Determine the [X, Y] coordinate at the center of the cell enclosing the given text.  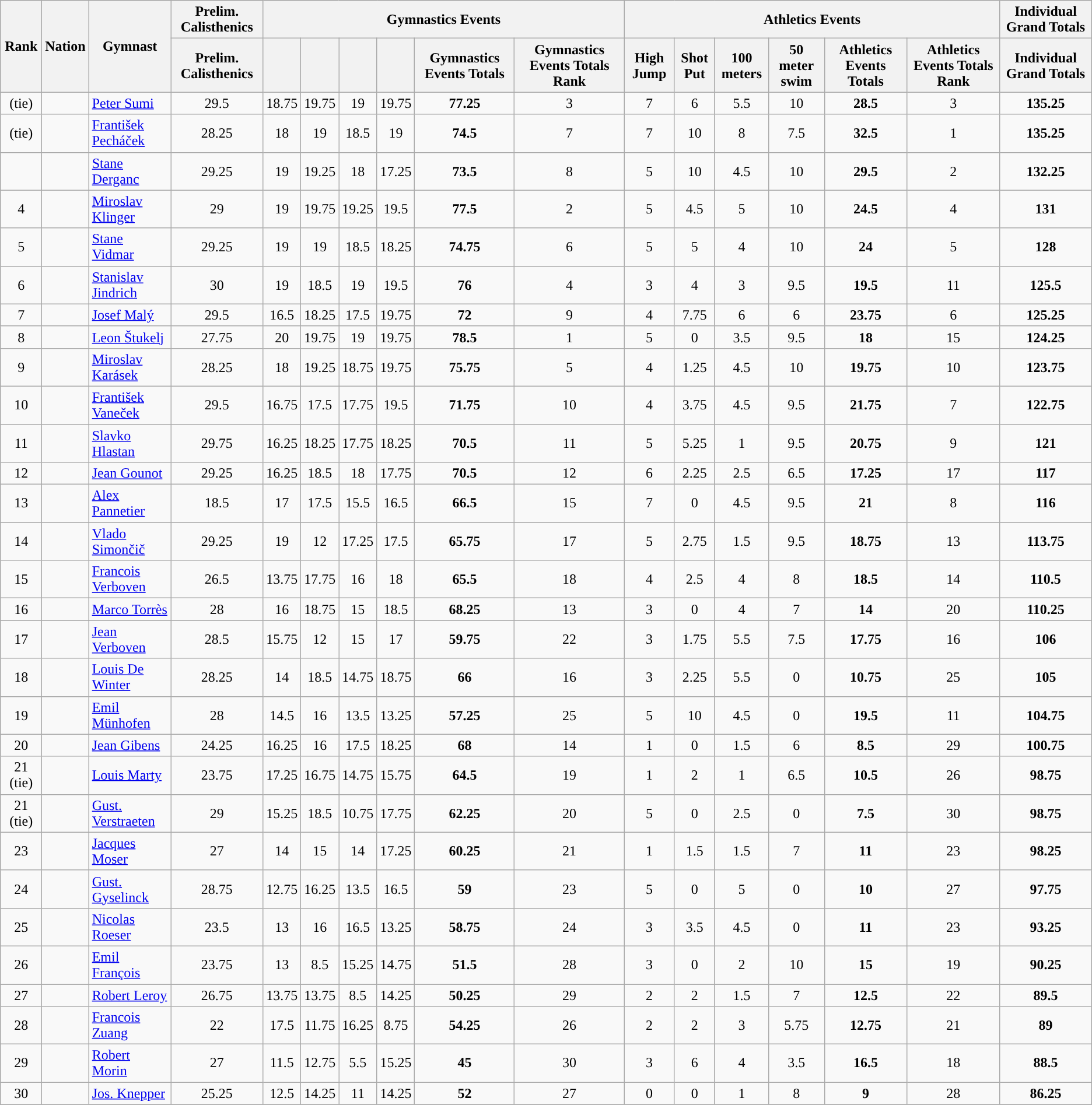
125.5 [1046, 285]
Alex Pannetier [129, 504]
51.5 [464, 964]
132.25 [1046, 171]
75.75 [464, 367]
1.75 [694, 639]
Stanislav Jindrich [129, 285]
65.5 [464, 580]
32.5 [866, 133]
Emil Münhofen [129, 715]
72 [464, 315]
106 [1046, 639]
86.25 [1046, 1093]
Francois Verboven [129, 580]
66 [464, 678]
57.25 [464, 715]
Stane Derganc [129, 171]
Robert Morin [129, 1064]
27.75 [217, 337]
Miroslav Klinger [129, 209]
Jean Verboven [129, 639]
65.75 [464, 541]
5.75 [796, 1025]
121 [1046, 443]
64.5 [464, 776]
124.25 [1046, 337]
20.75 [866, 443]
Louis De Winter [129, 678]
Josef Malý [129, 315]
97.75 [1046, 889]
110.25 [1046, 609]
Louis Marty [129, 776]
45 [464, 1064]
11.75 [320, 1025]
Rank [21, 47]
Slavko Hlastan [129, 443]
Gymnast [129, 47]
Vlado Simončič [129, 541]
77.25 [464, 103]
Leon Štukelj [129, 337]
110.5 [1046, 580]
68 [464, 745]
28.75 [217, 889]
50 meter swim [796, 65]
66.5 [464, 504]
74.5 [464, 133]
15.5 [358, 504]
123.75 [1046, 367]
Gymnastics Events Totals Rank [569, 65]
100.75 [1046, 745]
Peter Sumi [129, 103]
89.5 [1046, 995]
25.25 [217, 1093]
Marco Torrès [129, 609]
58.75 [464, 927]
78.5 [464, 337]
23.5 [217, 927]
Miroslav Karásek [129, 367]
60.25 [464, 851]
76 [464, 285]
František Vaneček [129, 405]
Athletics Events Totals [866, 65]
Shot Put [694, 65]
26.5 [217, 580]
100 meters [741, 65]
Jean Gounot [129, 473]
Nation [65, 47]
125.25 [1046, 315]
Francois Zuang [129, 1025]
54.25 [464, 1025]
Athletics Events Totals Rank [953, 65]
50.25 [464, 995]
71.75 [464, 405]
Gymnastics Events [444, 20]
98.25 [1046, 851]
128 [1046, 247]
Gust. Verstraeten [129, 813]
Nicolas Roeser [129, 927]
88.5 [1046, 1064]
24.25 [217, 745]
90.25 [1046, 964]
14.5 [282, 715]
21.75 [866, 405]
11.5 [282, 1064]
74.75 [464, 247]
8.75 [395, 1025]
26.75 [217, 995]
Gymnastics Events Totals [464, 65]
František Pecháček [129, 133]
High Jump [649, 65]
77.5 [464, 209]
131 [1046, 209]
113.75 [1046, 541]
122.75 [1046, 405]
Stane Vidmar [129, 247]
116 [1046, 504]
62.25 [464, 813]
Emil François [129, 964]
1.25 [694, 367]
68.25 [464, 609]
2.75 [694, 541]
29.75 [217, 443]
5.25 [694, 443]
73.5 [464, 171]
104.75 [1046, 715]
Jean Gibens [129, 745]
52 [464, 1093]
24.5 [866, 209]
93.25 [1046, 927]
89 [1046, 1025]
59.75 [464, 639]
3.75 [694, 405]
10.5 [866, 776]
Jacques Moser [129, 851]
7.75 [694, 315]
Athletics Events [812, 20]
Gust. Gyselinck [129, 889]
59 [464, 889]
Jos. Knepper [129, 1093]
117 [1046, 473]
Robert Leroy [129, 995]
105 [1046, 678]
